Detect which cell encompasses the target text, then output its [x, y] center coordinate. 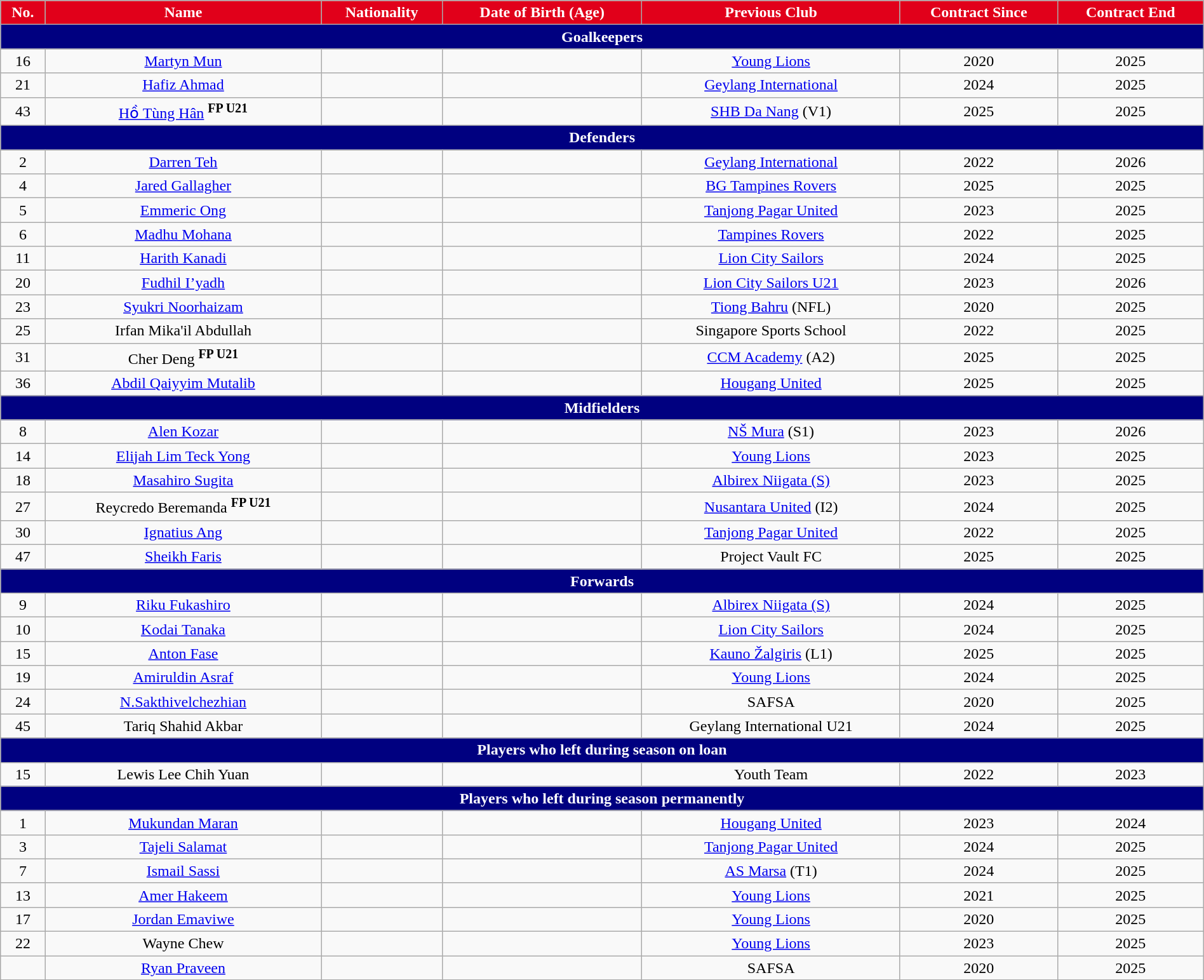
20 [23, 283]
Ismail Sassi [183, 871]
18 [23, 480]
Youth Team [771, 774]
6 [23, 234]
10 [23, 629]
SHB Da Nang (V1) [771, 112]
Harith Kanadi [183, 258]
14 [23, 456]
Ignatius Ang [183, 533]
2021 [979, 895]
Goalkeepers [602, 37]
Jordan Emaviwe [183, 920]
AS Marsa (T1) [771, 871]
BG Tampines Rovers [771, 186]
CCM Academy (A2) [771, 357]
5 [23, 210]
31 [23, 357]
2 [23, 162]
8 [23, 432]
23 [23, 307]
Nusantara United (I2) [771, 507]
Forwards [602, 581]
Anton Fase [183, 654]
Hồ Tùng Hân FP U21 [183, 112]
Jared Gallagher [183, 186]
7 [23, 871]
27 [23, 507]
19 [23, 678]
No. [23, 13]
Fudhil I’yadh [183, 283]
3 [23, 847]
Date of Birth (Age) [542, 13]
25 [23, 331]
Defenders [602, 138]
47 [23, 557]
45 [23, 726]
Darren Teh [183, 162]
Project Vault FC [771, 557]
16 [23, 61]
Tariq Shahid Akbar [183, 726]
Geylang International U21 [771, 726]
11 [23, 258]
Midfielders [602, 408]
Madhu Mohana [183, 234]
Lewis Lee Chih Yuan [183, 774]
NŠ Mura (S1) [771, 432]
Kodai Tanaka [183, 629]
36 [23, 384]
Reycredo Beremanda FP U21 [183, 507]
Nationality [382, 13]
Previous Club [771, 13]
Elijah Lim Teck Yong [183, 456]
Contract End [1130, 13]
13 [23, 895]
Tajeli Salamat [183, 847]
Singapore Sports School [771, 331]
Players who left during season permanently [602, 798]
Abdil Qaiyyim Mutalib [183, 384]
17 [23, 920]
43 [23, 112]
Contract Since [979, 13]
24 [23, 702]
Name [183, 13]
Riku Fukashiro [183, 605]
Cher Deng FP U21 [183, 357]
Irfan Mika'il Abdullah [183, 331]
9 [23, 605]
Lion City Sailors U21 [771, 283]
Tampines Rovers [771, 234]
Emmeric Ong [183, 210]
Masahiro Sugita [183, 480]
Wayne Chew [183, 944]
N.Sakthivelchezhian [183, 702]
Alen Kozar [183, 432]
Mukundan Maran [183, 822]
Martyn Mun [183, 61]
Sheikh Faris [183, 557]
Players who left during season on loan [602, 750]
Tiong Bahru (NFL) [771, 307]
4 [23, 186]
21 [23, 85]
Ryan Praveen [183, 968]
Syukri Noorhaizam [183, 307]
Amiruldin Asraf [183, 678]
30 [23, 533]
22 [23, 944]
Kauno Žalgiris (L1) [771, 654]
Amer Hakeem [183, 895]
1 [23, 822]
Hafiz Ahmad [183, 85]
